Detect which cell encompasses the target text, then output its [X, Y] center coordinate. 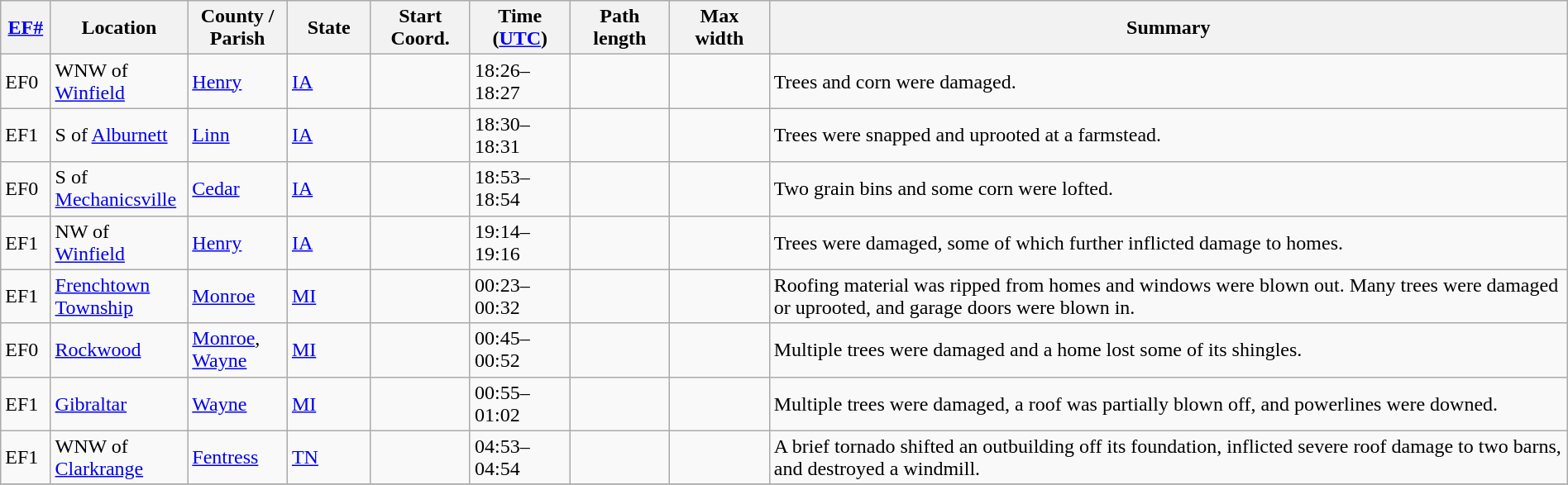
00:45–00:52 [519, 350]
WNW of Winfield [119, 81]
TN [328, 458]
Summary [1168, 28]
Max width [719, 28]
Multiple trees were damaged, a roof was partially blown off, and powerlines were downed. [1168, 403]
Cedar [238, 188]
Fentress [238, 458]
00:23–00:32 [519, 296]
Location [119, 28]
18:30–18:31 [519, 136]
Two grain bins and some corn were lofted. [1168, 188]
Rockwood [119, 350]
Monroe [238, 296]
19:14–19:16 [519, 243]
18:53–18:54 [519, 188]
Trees and corn were damaged. [1168, 81]
Frenchtown Township [119, 296]
18:26–18:27 [519, 81]
Monroe, Wayne [238, 350]
Wayne [238, 403]
NW of Winfield [119, 243]
Path length [620, 28]
Trees were snapped and uprooted at a farmstead. [1168, 136]
Roofing material was ripped from homes and windows were blown out. Many trees were damaged or uprooted, and garage doors were blown in. [1168, 296]
04:53–04:54 [519, 458]
WNW of Clarkrange [119, 458]
Trees were damaged, some of which further inflicted damage to homes. [1168, 243]
Multiple trees were damaged and a home lost some of its shingles. [1168, 350]
State [328, 28]
Gibraltar [119, 403]
Time (UTC) [519, 28]
County / Parish [238, 28]
EF# [26, 28]
Linn [238, 136]
S of Alburnett [119, 136]
Start Coord. [420, 28]
00:55–01:02 [519, 403]
A brief tornado shifted an outbuilding off its foundation, inflicted severe roof damage to two barns, and destroyed a windmill. [1168, 458]
S of Mechanicsville [119, 188]
